Detect which cell encompasses the target text, then output its (X, Y) center coordinate. 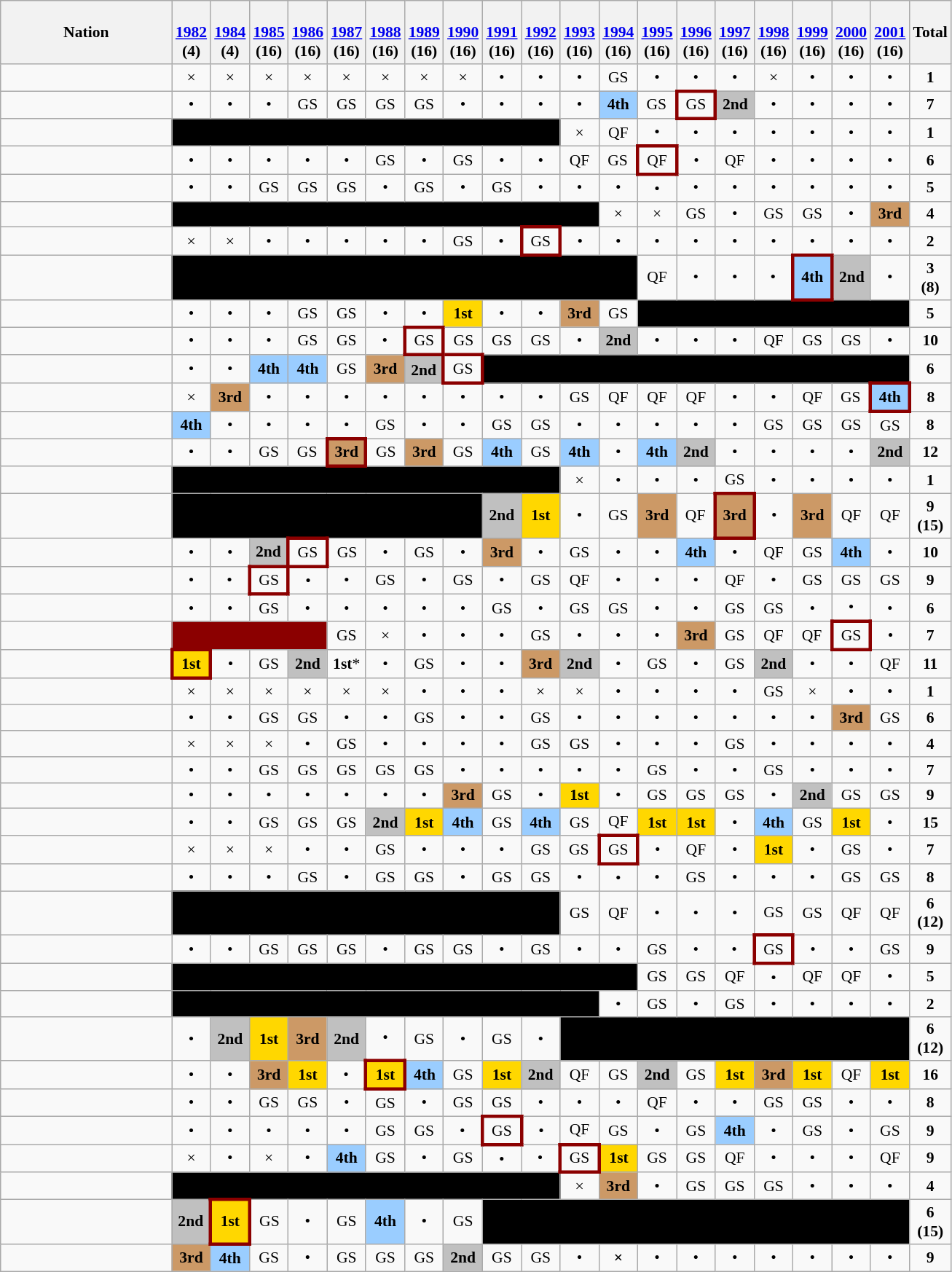
15 (931, 822)
1998(16) (774, 32)
1988(16) (385, 32)
6(15) (931, 1222)
1989(16) (424, 32)
1991(16) (501, 32)
12 (931, 453)
1987(16) (347, 32)
9(15) (931, 516)
1996(16) (696, 32)
1999(16) (813, 32)
1994(16) (618, 32)
2000(16) (851, 32)
Total (931, 32)
11 (931, 664)
Nation (86, 32)
1992(16) (540, 32)
16 (931, 1075)
1990(16) (463, 32)
1993(16) (580, 32)
1st* (347, 664)
1997(16) (734, 32)
3(8) (931, 278)
1995(16) (657, 32)
1985(16) (268, 32)
1984(4) (230, 32)
1982(4) (191, 32)
1986(16) (307, 32)
2001(16) (890, 32)
